Detect which cell encompasses the target text, then output its [X, Y] center coordinate. 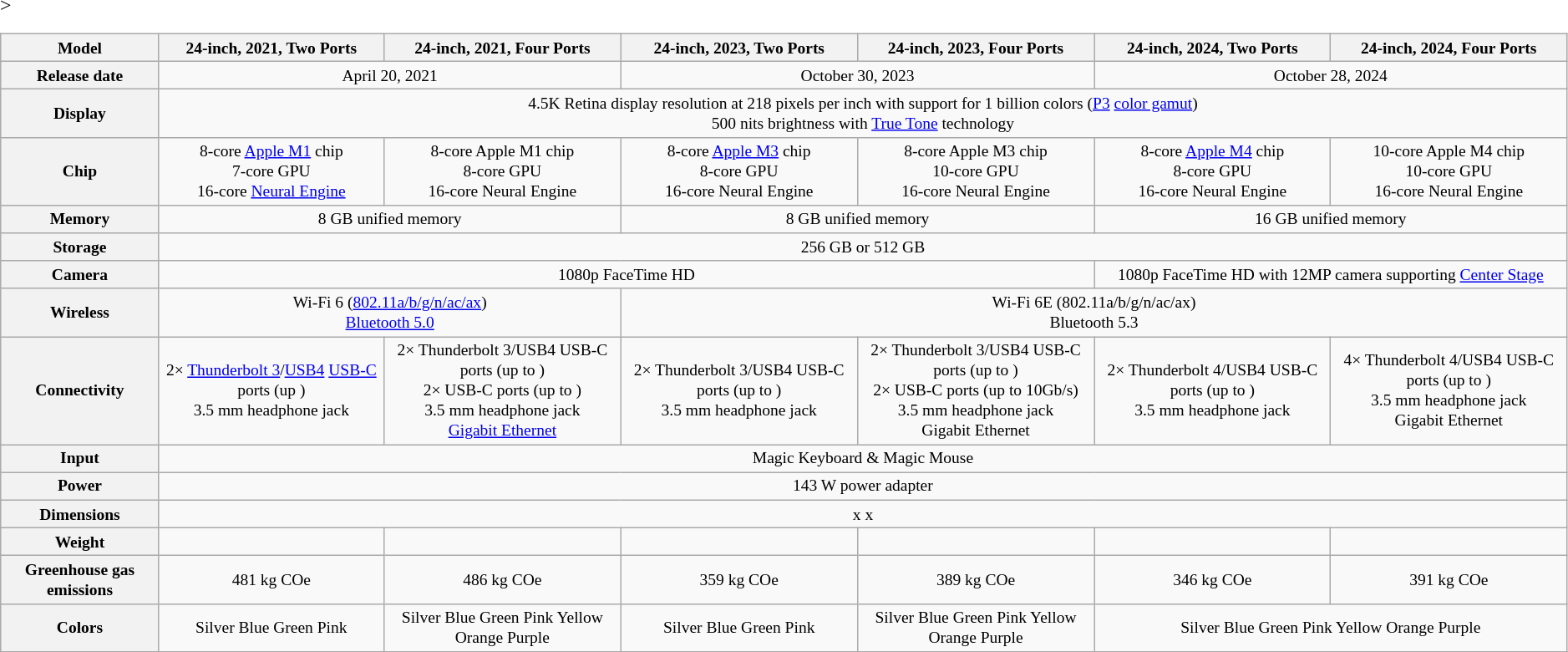
359 kg COe [738, 580]
256 GB or 512 GB [863, 247]
Connectivity [80, 390]
Chip [80, 171]
2× Thunderbolt 3/USB4 USB-C ports (up to )2× USB-C ports (up to )3.5 mm headphone jackGigabit Ethernet [502, 390]
Colors [80, 627]
10-core Apple M4 chip10-core GPU16-core Neural Engine [1449, 171]
346 kg COe [1213, 580]
October 28, 2024 [1331, 75]
4.5K Retina display resolution at 218 pixels per inch with support for 1 billion colors (P3 color gamut)500 nits brightness with True Tone technology [863, 114]
Wi-Fi 6E (802.11a/b/g/n/ac/ax)Bluetooth 5.3 [1094, 313]
8-core Apple M3 chip10-core GPU16-core Neural Engine [976, 171]
October 30, 2023 [857, 75]
8-core Apple M1 chip7-core GPU16-core Neural Engine [271, 171]
Wi-Fi 6 (802.11a/b/g/n/ac/ax)Bluetooth 5.0 [389, 313]
1080p FaceTime HD [627, 274]
x x [863, 513]
8-core Apple M1 chip8-core GPU16-core Neural Engine [502, 171]
Memory [80, 219]
24-inch, 2024, Two Ports [1213, 47]
1080p FaceTime HD with 12MP camera supporting Center Stage [1331, 274]
24-inch, 2024, Four Ports [1449, 47]
Wireless [80, 313]
143 W power adapter [863, 486]
Display [80, 114]
Magic Keyboard & Magic Mouse [863, 458]
8-core Apple M4 chip8-core GPU16-core Neural Engine [1213, 171]
Camera [80, 274]
24-inch, 2021, Two Ports [271, 47]
April 20, 2021 [389, 75]
Greenhouse gas emissions [80, 580]
Dimensions [80, 513]
2× Thunderbolt 4/USB4 USB-C ports (up to )3.5 mm headphone jack [1213, 390]
Input [80, 458]
24-inch, 2021, Four Ports [502, 47]
Weight [80, 542]
391 kg COe [1449, 580]
2× Thunderbolt 3/USB4 USB-C ports (up )3.5 mm headphone jack [271, 390]
24-inch, 2023, Two Ports [738, 47]
Power [80, 486]
24-inch, 2023, Four Ports [976, 47]
2× Thunderbolt 3/USB4 USB-C ports (up to )3.5 mm headphone jack [738, 390]
8-core Apple M3 chip8-core GPU16-core Neural Engine [738, 171]
2× Thunderbolt 3/USB4 USB-C ports (up to )2× USB-C ports (up to 10Gb/s)3.5 mm headphone jackGigabit Ethernet [976, 390]
Storage [80, 247]
16 GB unified memory [1331, 219]
Release date [80, 75]
486 kg COe [502, 580]
Model [80, 47]
389 kg COe [976, 580]
4× Thunderbolt 4/USB4 USB-C ports (up to )3.5 mm headphone jackGigabit Ethernet [1449, 390]
481 kg COe [271, 580]
